Return (x, y) of the center of cell containing provided text 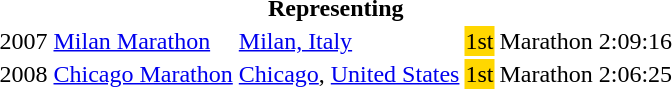
Chicago, United States (349, 74)
Milan, Italy (349, 41)
Milan Marathon (143, 41)
Chicago Marathon (143, 74)
